From the cell containing the given text, extract its center point as (X, Y) coordinate. 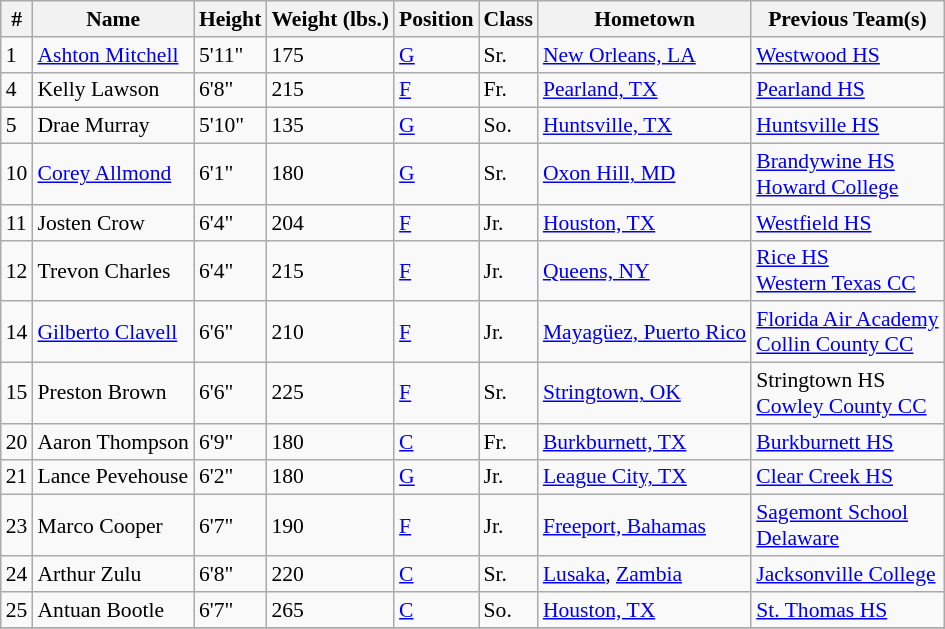
6'1" (230, 174)
Clear Creek HS (847, 477)
Name (112, 19)
Huntsville HS (847, 126)
Weight (lbs.) (330, 19)
New Orleans, LA (644, 55)
Stringtown HSCowley County CC (847, 394)
Pearland HS (847, 90)
Antuan Bootle (112, 610)
Drae Murray (112, 126)
Preston Brown (112, 394)
Lance Pevehouse (112, 477)
# (17, 19)
Height (230, 19)
265 (330, 610)
15 (17, 394)
Pearland, TX (644, 90)
175 (330, 55)
Burkburnett HS (847, 442)
League City, TX (644, 477)
6'2" (230, 477)
12 (17, 270)
Josten Crow (112, 223)
Rice HSWestern Texas CC (847, 270)
Oxon Hill, MD (644, 174)
11 (17, 223)
6'9" (230, 442)
St. Thomas HS (847, 610)
21 (17, 477)
Previous Team(s) (847, 19)
Corey Allmond (112, 174)
Arthur Zulu (112, 574)
Freeport, Bahamas (644, 526)
Hometown (644, 19)
Brandywine HSHoward College (847, 174)
5 (17, 126)
Position (436, 19)
Aaron Thompson (112, 442)
25 (17, 610)
Trevon Charles (112, 270)
Westwood HS (847, 55)
Florida Air AcademyCollin County CC (847, 332)
24 (17, 574)
190 (330, 526)
Ashton Mitchell (112, 55)
4 (17, 90)
135 (330, 126)
20 (17, 442)
210 (330, 332)
Marco Cooper (112, 526)
Class (508, 19)
10 (17, 174)
23 (17, 526)
204 (330, 223)
14 (17, 332)
5'11" (230, 55)
Westfield HS (847, 223)
Jacksonville College (847, 574)
Gilberto Clavell (112, 332)
Lusaka, Zambia (644, 574)
Sagemont SchoolDelaware (847, 526)
Queens, NY (644, 270)
225 (330, 394)
Huntsville, TX (644, 126)
Burkburnett, TX (644, 442)
Mayagüez, Puerto Rico (644, 332)
Stringtown, OK (644, 394)
220 (330, 574)
5'10" (230, 126)
Kelly Lawson (112, 90)
1 (17, 55)
